Capture the cell that displays the provided text and extract its (x, y) central coordinate. 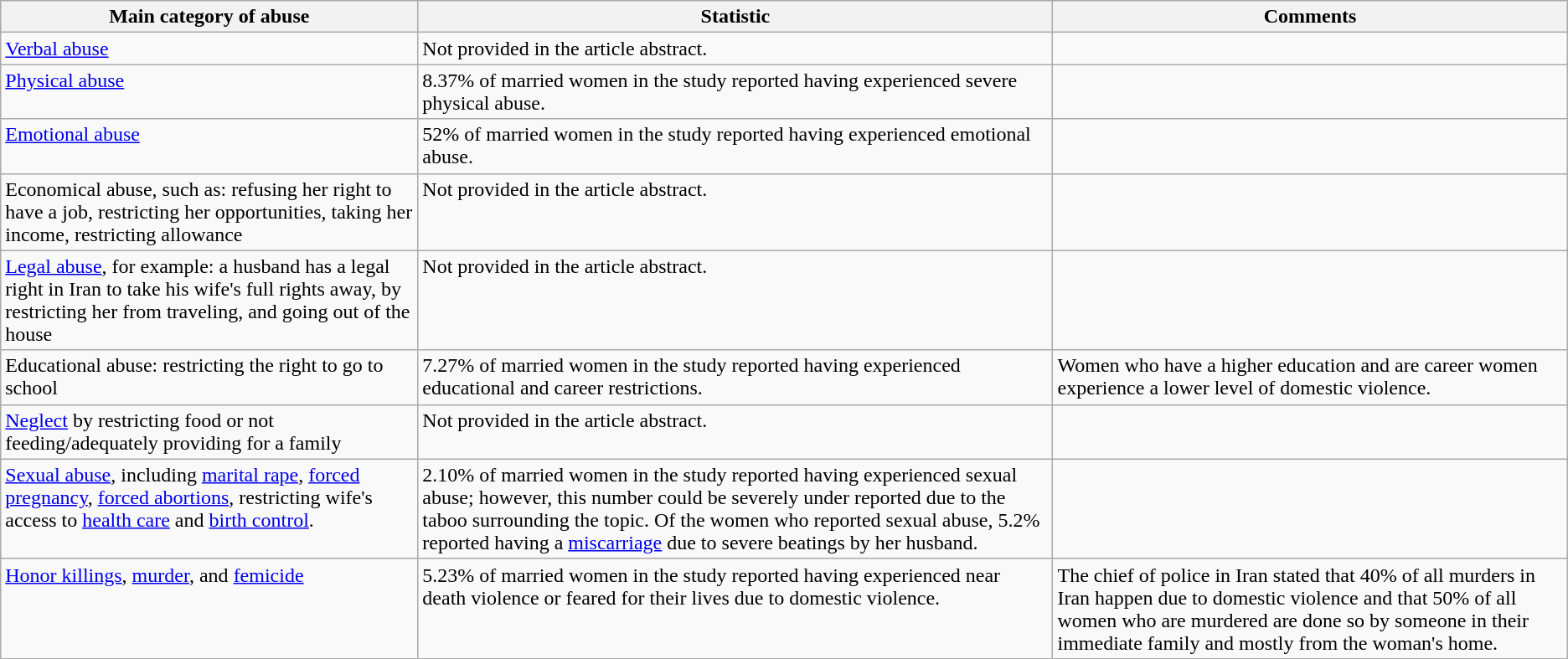
Women who have a higher education and are career women experience a lower level of domestic violence. (1310, 377)
Emotional abuse (209, 146)
Statistic (735, 17)
Economical abuse, such as: refusing her right to have a job, restricting her opportunities, taking her income, restricting allowance (209, 212)
5.23% of married women in the study reported having experienced near death violence or feared for their lives due to domestic violence. (735, 608)
7.27% of married women in the study reported having experienced educational and career restrictions. (735, 377)
52% of married women in the study reported having experienced emotional abuse. (735, 146)
Sexual abuse, including marital rape, forced pregnancy, forced abortions, restricting wife's access to health care and birth control. (209, 509)
Educational abuse: restricting the right to go to school (209, 377)
Neglect by restricting food or not feeding/adequately providing for a family (209, 432)
8.37% of married women in the study reported having experienced severe physical abuse. (735, 92)
Main category of abuse (209, 17)
Honor killings, murder, and femicide (209, 608)
Verbal abuse (209, 49)
Physical abuse (209, 92)
Comments (1310, 17)
